Determine the [x, y] coordinate at the center of the cell enclosing the given text.  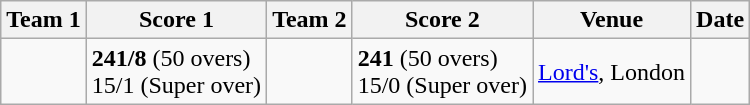
241/8 (50 overs) 15/1 (Super over) [176, 72]
Score 2 [442, 20]
Team 1 [44, 20]
Date [720, 20]
Lord's, London [611, 72]
241 (50 overs) 15/0 (Super over) [442, 72]
Team 2 [310, 20]
Venue [611, 20]
Score 1 [176, 20]
